Detect which cell encompasses the target text, then output its (x, y) center coordinate. 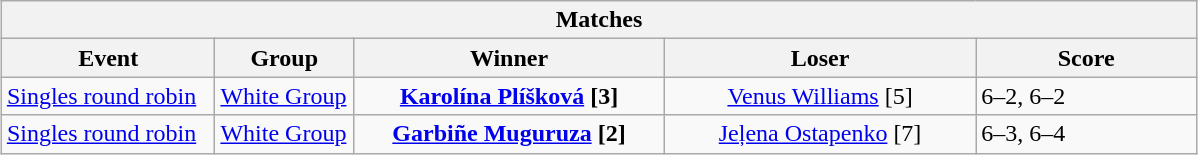
Event (108, 58)
Score (1086, 58)
Winner (508, 58)
Group (284, 58)
Loser (820, 58)
6–2, 6–2 (1086, 96)
6–3, 6–4 (1086, 134)
Jeļena Ostapenko [7] (820, 134)
Garbiñe Muguruza [2] (508, 134)
Matches (598, 20)
Karolína Plíšková [3] (508, 96)
Venus Williams [5] (820, 96)
